For the text-containing cell, return its midpoint in [X, Y] coordinate format. 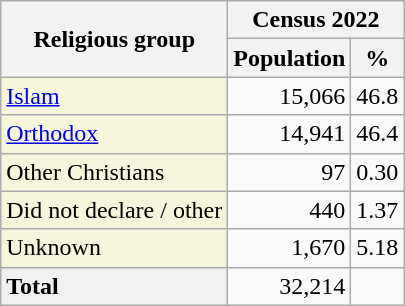
1.37 [378, 210]
Population [290, 58]
Other Christians [114, 172]
14,941 [290, 134]
5.18 [378, 248]
Islam [114, 96]
1,670 [290, 248]
Census 2022 [316, 20]
97 [290, 172]
46.8 [378, 96]
15,066 [290, 96]
Unknown [114, 248]
Did not declare / other [114, 210]
440 [290, 210]
46.4 [378, 134]
Religious group [114, 39]
32,214 [290, 286]
0.30 [378, 172]
Total [114, 286]
% [378, 58]
Orthodox [114, 134]
